Return the (X, Y) coordinate for the center point of the cell that contains the specified text.  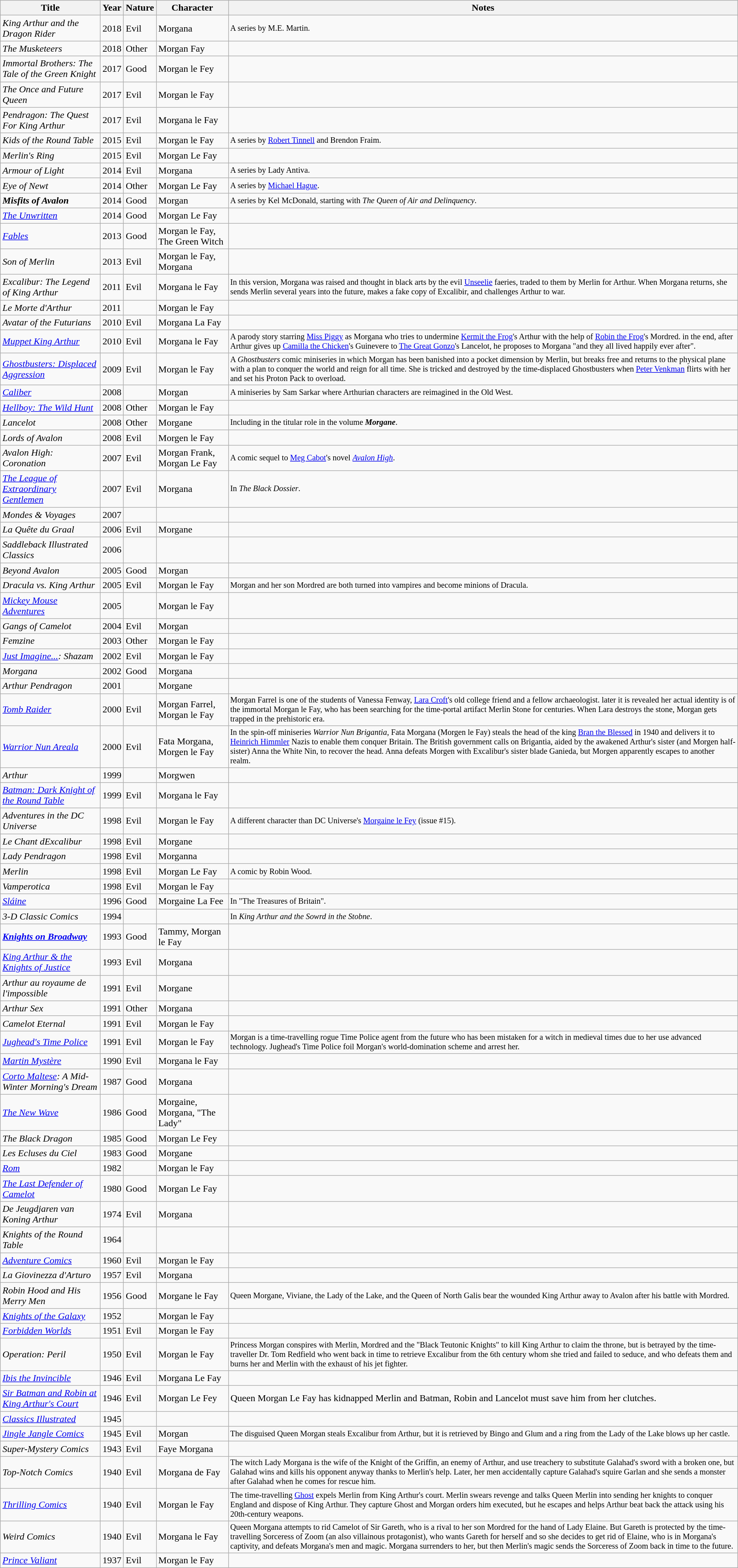
Morgana de Fay (192, 1473)
Ghostbusters: Displaced Aggression (50, 369)
The Musketeers (50, 49)
Lords of Avalon (50, 437)
Fables (50, 236)
Queen Morgan Le Fay has kidnapped Merlin and Batman, Robin and Lancelot must save him from her clutches. (483, 1399)
The Black Dragon (50, 1138)
The Last Defender of Camelot (50, 1188)
Avalon High: Coronation (50, 458)
Batman: Dark Knight of the Round Table (50, 795)
Top-Notch Comics (50, 1473)
1986 (112, 1112)
Caliber (50, 392)
1974 (112, 1214)
2004 (112, 626)
Excalibur: The Legend of King Arthur (50, 287)
Merlin's Ring (50, 155)
Forbidden Worlds (50, 1331)
1950 (112, 1355)
1960 (112, 1260)
A series by M.E. Martin. (483, 28)
Armour of Light (50, 170)
Hellboy: The Wild Hunt (50, 407)
La Giovinezza d'Arturo (50, 1275)
Morgan le Fey (192, 69)
The New Wave (50, 1112)
1980 (112, 1188)
Morgan Fay (192, 49)
Morgan le Fay, The Green Witch (192, 236)
The League of Extraordinary Gentlemen (50, 489)
Beyond Avalon (50, 570)
In The Black Dossier. (483, 489)
Rom (50, 1168)
Morgana Le Fay (192, 1378)
Mickey Mouse Adventures (50, 606)
2001 (112, 686)
1983 (112, 1153)
Kids of the Round Table (50, 140)
1951 (112, 1331)
1964 (112, 1240)
Adventure Comics (50, 1260)
Morgan Farrel, Morgan le Fay (192, 710)
Morgaine La Fee (192, 901)
1982 (112, 1168)
Faye Morgana (192, 1449)
A comic by Robin Wood. (483, 871)
Gangs of Camelot (50, 626)
Le Morte d'Arthur (50, 308)
1985 (112, 1138)
1996 (112, 901)
Including in the titular role in the volume Morgane. (483, 422)
A miniseries by Sam Sarkar where Arthurian characters are reimagined in the Old West. (483, 392)
A comic sequel to Meg Cabot's novel Avalon High. (483, 458)
Martin Mystère (50, 1061)
Vamperotica (50, 886)
Nature (140, 8)
1957 (112, 1275)
La Quête du Graal (50, 530)
Knights on Broadway (50, 936)
Notes (483, 8)
Thrilling Comics (50, 1505)
De Jeugdjaren van Koning Arthur (50, 1214)
Operation: Peril (50, 1355)
Camelot Eternal (50, 1023)
The Unwritten (50, 215)
Lancelot (50, 422)
Prince Valiant (50, 1561)
Tammy, Morgan le Fay (192, 936)
1952 (112, 1316)
Weird Comics (50, 1537)
Dracula vs. King Arthur (50, 585)
Eye of Newt (50, 185)
Adventures in the DC Universe (50, 821)
Morgan and her son Mordred are both turned into vampires and become minions of Dracula. (483, 585)
A series by Kel McDonald, starting with The Queen of Air and Delinquency. (483, 200)
Jingle Jangle Comics (50, 1434)
1990 (112, 1061)
Avatar of the Futurians (50, 323)
A series by Robert Tinnell and Brendon Fraim. (483, 140)
Sláine (50, 901)
1937 (112, 1561)
Mondes & Voyages (50, 515)
Classics Illustrated (50, 1419)
Morgane le Fay (192, 1295)
Sir Batman and Robin at King Arthur's Court (50, 1399)
Morgan le Fay, Morgana (192, 262)
A series by Michael Hague. (483, 185)
Saddleback Illustrated Classics (50, 550)
King Arthur & the Knights of Justice (50, 962)
1987 (112, 1082)
Robin Hood and His Merry Men (50, 1295)
Just Imagine...: Shazam (50, 656)
Misfits of Avalon (50, 200)
Le Chant dExcalibur (50, 841)
Pendragon: The Quest For King Arthur (50, 120)
3-D Classic Comics (50, 916)
Femzine (50, 641)
Tomb Raider (50, 710)
Fata Morgana, Morgen le Fay (192, 747)
Arthur au royaume de l'impossible (50, 988)
Ibis the Invincible (50, 1378)
Character (192, 8)
Merlin (50, 871)
Morgwen (192, 775)
King Arthur and the Dragon Rider (50, 28)
Morgen le Fay (192, 437)
Les Ecluses du Ciel (50, 1153)
1994 (112, 916)
Queen Morgane, Viviane, the Lady of the Lake, and the Queen of North Galis bear the wounded King Arthur away to Avalon after his battle with Mordred. (483, 1295)
2003 (112, 641)
1956 (112, 1295)
2009 (112, 369)
Morgaine, Morgana, "The Lady" (192, 1112)
Morganna (192, 856)
Lady Pendragon (50, 856)
A different character than DC Universe's Morgaine le Fey (issue #15). (483, 821)
Immortal Brothers: The Tale of the Green Knight (50, 69)
Corto Maltese: A Mid-Winter Morning's Dream (50, 1082)
In "The Treasures of Britain". (483, 901)
A series by Lady Antiva. (483, 170)
Super-Mystery Comics (50, 1449)
Son of Merlin (50, 262)
Year (112, 8)
The Once and Future Queen (50, 95)
Arthur Pendragon (50, 686)
Morgana La Fay (192, 323)
Knights of the Round Table (50, 1240)
Title (50, 8)
In King Arthur and the Sowrd in the Stobne. (483, 916)
Jughead's Time Police (50, 1042)
Warrior Nun Areala (50, 747)
Arthur Sex (50, 1008)
Morgan Frank, Morgan Le Fay (192, 458)
Arthur (50, 775)
1943 (112, 1449)
Knights of the Galaxy (50, 1316)
Muppet King Arthur (50, 342)
